Detect which cell encompasses the target text, then output its (X, Y) center coordinate. 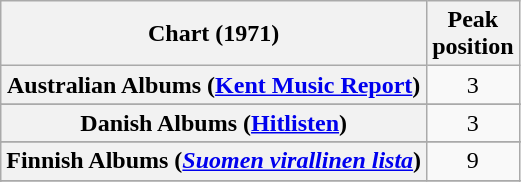
Finnish Albums (Suomen virallinen lista) (214, 161)
9 (473, 161)
Danish Albums (Hitlisten) (214, 123)
Peakposition (473, 34)
Chart (1971) (214, 34)
Australian Albums (Kent Music Report) (214, 85)
